Identify which cell holds the provided text, then report its [x, y] central coordinate. 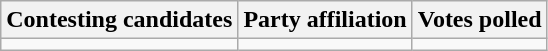
Party affiliation [325, 20]
Contesting candidates [120, 20]
Votes polled [480, 20]
